Search for the cell housing the specified text and yield its [x, y] center coordinate. 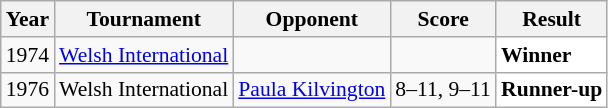
Result [552, 19]
Year [28, 19]
Winner [552, 55]
Opponent [312, 19]
8–11, 9–11 [443, 90]
Tournament [144, 19]
Score [443, 19]
1976 [28, 90]
1974 [28, 55]
Paula Kilvington [312, 90]
Runner-up [552, 90]
